Identify which cell holds the provided text, then report its [x, y] central coordinate. 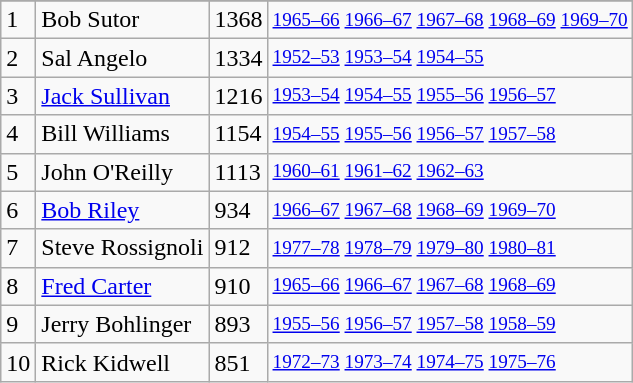
2 [18, 58]
9 [18, 324]
1960–61 1961–62 1962–63 [450, 172]
John O'Reilly [122, 172]
1334 [238, 58]
1952–53 1953–54 1954–55 [450, 58]
1965–66 1966–67 1967–68 1968–69 [450, 286]
1966–67 1967–68 1968–69 1969–70 [450, 210]
1965–66 1966–67 1967–68 1968–69 1969–70 [450, 20]
1154 [238, 134]
1954–55 1955–56 1956–57 1957–58 [450, 134]
910 [238, 286]
3 [18, 96]
Rick Kidwell [122, 362]
1216 [238, 96]
1955–56 1956–57 1957–58 1958–59 [450, 324]
Bill Williams [122, 134]
8 [18, 286]
1 [18, 20]
5 [18, 172]
1953–54 1954–55 1955–56 1956–57 [450, 96]
912 [238, 248]
7 [18, 248]
1977–78 1978–79 1979–80 1980–81 [450, 248]
Bob Sutor [122, 20]
6 [18, 210]
Steve Rossignoli [122, 248]
1113 [238, 172]
1972–73 1973–74 1974–75 1975–76 [450, 362]
Bob Riley [122, 210]
10 [18, 362]
Jerry Bohlinger [122, 324]
4 [18, 134]
Fred Carter [122, 286]
851 [238, 362]
Sal Angelo [122, 58]
893 [238, 324]
934 [238, 210]
1368 [238, 20]
Jack Sullivan [122, 96]
